From the cell containing the given text, extract its center point as (x, y) coordinate. 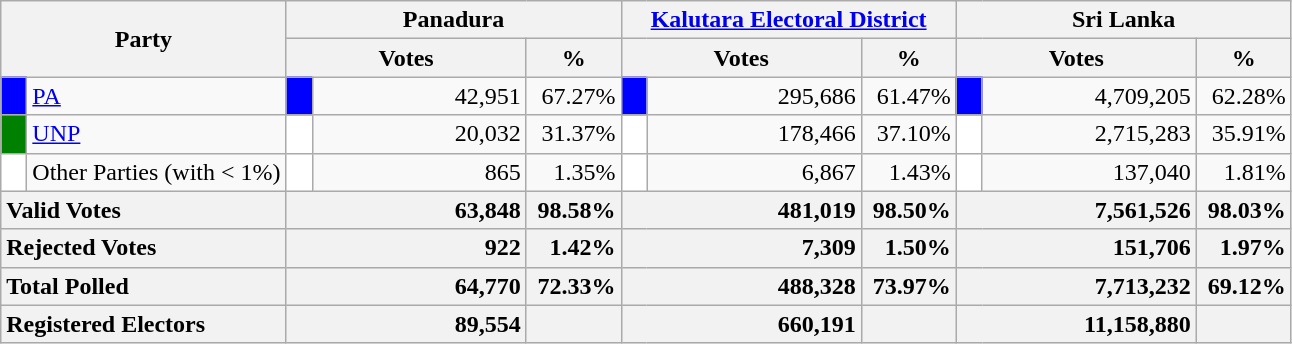
137,040 (1089, 172)
37.10% (908, 134)
488,328 (741, 286)
660,191 (741, 324)
Sri Lanka (1124, 20)
Rejected Votes (144, 248)
72.33% (574, 286)
98.58% (574, 210)
98.03% (1244, 210)
64,770 (406, 286)
1.43% (908, 172)
7,561,526 (1076, 210)
61.47% (908, 96)
1.97% (1244, 248)
7,309 (741, 248)
2,715,283 (1089, 134)
PA (156, 96)
Valid Votes (144, 210)
Total Polled (144, 286)
42,951 (419, 96)
481,019 (741, 210)
295,686 (754, 96)
7,713,232 (1076, 286)
62.28% (1244, 96)
31.37% (574, 134)
67.27% (574, 96)
1.35% (574, 172)
73.97% (908, 286)
Other Parties (with < 1%) (156, 172)
Kalutara Electoral District (788, 20)
4,709,205 (1089, 96)
151,706 (1076, 248)
Registered Electors (144, 324)
865 (419, 172)
922 (406, 248)
89,554 (406, 324)
Party (144, 39)
6,867 (754, 172)
1.81% (1244, 172)
Panadura (454, 20)
1.50% (908, 248)
11,158,880 (1076, 324)
20,032 (419, 134)
35.91% (1244, 134)
1.42% (574, 248)
63,848 (406, 210)
UNP (156, 134)
98.50% (908, 210)
69.12% (1244, 286)
178,466 (754, 134)
